Determine the (x, y) coordinate at the center of the cell enclosing the given text.  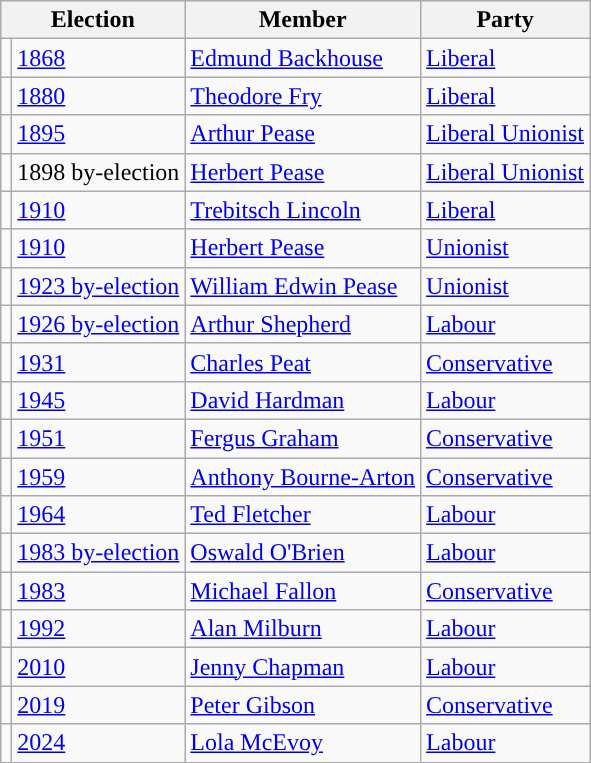
2024 (98, 743)
1964 (98, 515)
Anthony Bourne-Arton (303, 477)
Oswald O'Brien (303, 553)
1931 (98, 362)
Lola McEvoy (303, 743)
Fergus Graham (303, 438)
1923 by-election (98, 286)
1898 by-election (98, 172)
Theodore Fry (303, 96)
1992 (98, 629)
1926 by-election (98, 324)
Arthur Shepherd (303, 324)
1951 (98, 438)
2010 (98, 667)
Alan Milburn (303, 629)
Michael Fallon (303, 591)
1983 (98, 591)
William Edwin Pease (303, 286)
Trebitsch Lincoln (303, 210)
Peter Gibson (303, 705)
Edmund Backhouse (303, 58)
1945 (98, 400)
1880 (98, 96)
2019 (98, 705)
Party (506, 20)
1983 by-election (98, 553)
1959 (98, 477)
Arthur Pease (303, 134)
Charles Peat (303, 362)
Election (93, 20)
1895 (98, 134)
1868 (98, 58)
David Hardman (303, 400)
Jenny Chapman (303, 667)
Member (303, 20)
Ted Fletcher (303, 515)
